Scan for the cell matching the given text and deliver its [X, Y] coordinate at center. 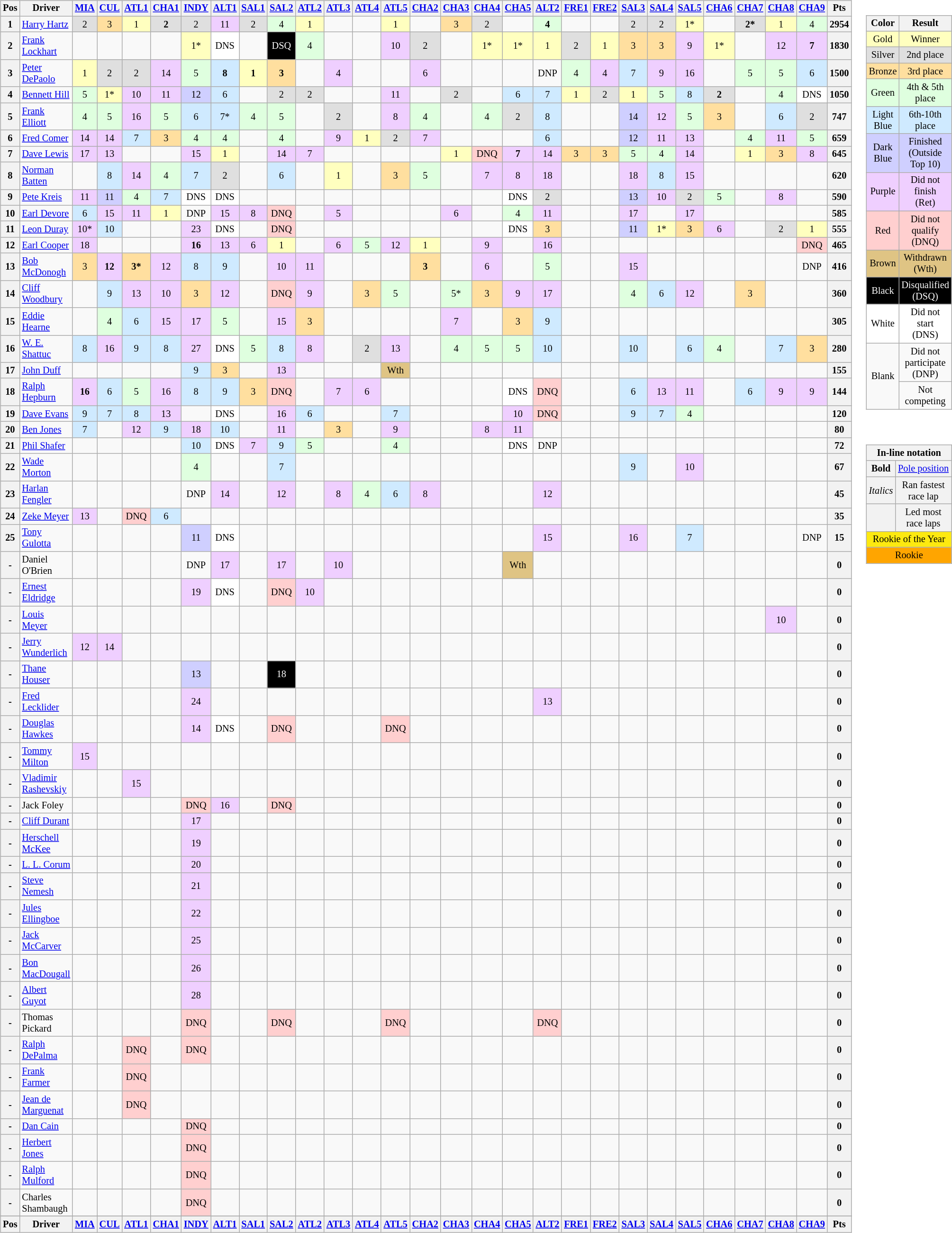
Norman Batten [46, 176]
Led most race laps [923, 518]
6th-10th place [925, 120]
645 [839, 154]
Eddie Hearne [46, 321]
Bold [881, 469]
Douglas Hawkes [46, 729]
Dave Evans [46, 414]
Disqualified(DSQ) [925, 291]
Thane Houser [46, 674]
80 [839, 430]
Ran fastest race lap [923, 490]
120 [839, 414]
Silver [883, 55]
747 [839, 117]
Color [883, 23]
Frank Lockhart [46, 46]
Red [883, 230]
280 [839, 349]
Frank Elliott [46, 117]
Bennett Hill [46, 95]
360 [839, 294]
White [883, 324]
144 [839, 392]
Charles Shambaugh [46, 1203]
DSQ [281, 46]
Dan Cain [46, 1126]
7* [225, 117]
Italics [881, 490]
1050 [839, 95]
Steve Nemesh [46, 886]
Did not finish(Ret) [925, 192]
Pete Kreis [46, 198]
Green [883, 93]
Bob McDonogh [46, 267]
3* [136, 267]
Dave Lewis [46, 154]
Phil Shafer [46, 445]
John Duff [46, 371]
Light Blue [883, 120]
305 [839, 321]
Jean de Marguenat [46, 1105]
L. L. Corum [46, 865]
Gold [883, 39]
10* [85, 229]
555 [839, 229]
Daniel O'Brien [46, 565]
4th & 5th place [925, 93]
Ralph Mulford [46, 1175]
Did not start(DNS) [925, 324]
Louis Meyer [46, 620]
155 [839, 371]
5* [456, 294]
Herbert Jones [46, 1148]
Bronze [883, 71]
Withdrawn(Wth) [925, 263]
Ralph Hepburn [46, 392]
1830 [839, 46]
Result [925, 23]
Did not qualify(DNQ) [925, 230]
Tommy Milton [46, 756]
67 [839, 467]
Purple [883, 192]
Black [883, 291]
Zeke Meyer [46, 516]
26 [196, 968]
35 [839, 516]
72 [839, 445]
3rd place [925, 71]
Brown [883, 263]
Wade Morton [46, 467]
Jerry Wunderlich [46, 647]
416 [839, 267]
45 [839, 495]
In-line notation [909, 453]
585 [839, 213]
620 [839, 176]
2* [750, 24]
Fred Lecklider [46, 702]
1500 [839, 73]
Ernest Eldridge [46, 592]
Bon MacDougall [46, 968]
Peter DePaolo [46, 73]
590 [839, 198]
Dark Blue [883, 153]
Rookie [909, 555]
Jack McCarver [46, 941]
Jack Foley [46, 806]
Leon Duray [46, 229]
2954 [839, 24]
27 [196, 349]
Thomas Pickard [46, 1023]
Cliff Woodbury [46, 294]
465 [839, 245]
Rookie of the Year [909, 539]
Winner [925, 39]
Blank [883, 376]
Frank Farmer [46, 1078]
W. E. Shattuc [46, 349]
Did notparticipate(DNP) [925, 363]
659 [839, 138]
Jules Ellingboe [46, 914]
Finished(Outside Top 10) [925, 153]
Fred Comer [46, 138]
Cliff Durant [46, 821]
Harlan Fengler [46, 495]
Harry Hartz [46, 24]
2nd place [925, 55]
Pole position [923, 469]
Albert Guyot [46, 996]
Not competing [925, 396]
28 [196, 996]
Tony Gulotta [46, 538]
Vladimir Rashevskiy [46, 784]
Earl Cooper [46, 245]
Ben Jones [46, 430]
Herschell McKee [46, 843]
Ralph DePalma [46, 1050]
Earl Devore [46, 213]
